Scan for the cell matching the given text and deliver its [X, Y] coordinate at center. 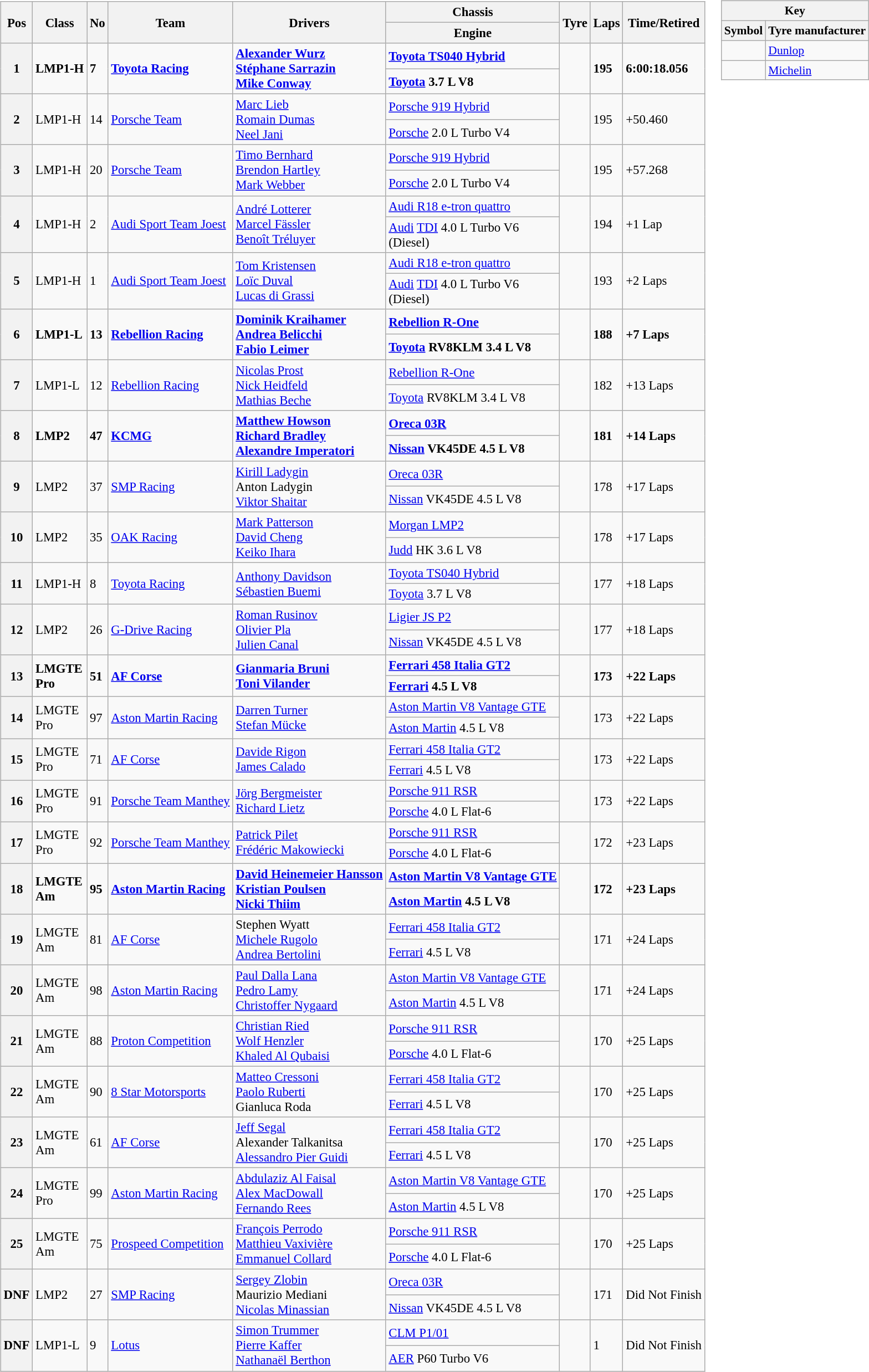
Time/Retired [664, 22]
75 [98, 1244]
19 [17, 940]
+14 Laps [664, 436]
Patrick Pilet Frédéric Makowiecki [309, 842]
Morgan LMP2 [473, 525]
97 [98, 717]
98 [98, 990]
Paul Dalla Lana Pedro Lamy Christoffer Nygaard [309, 990]
Tom Kristensen Loïc Duval Lucas di Grassi [309, 280]
17 [17, 842]
25 [17, 1244]
47 [98, 436]
Matteo Cressoni Paolo Ruberti Gianluca Roda [309, 1092]
27 [98, 1295]
18 [17, 889]
+57.268 [664, 170]
Christian Ried Wolf Henzler Khaled Al Qubaisi [309, 1041]
Tyre manufacturer [817, 30]
+13 Laps [664, 385]
Michelin [817, 70]
90 [98, 1092]
21 [17, 1041]
KCMG [171, 436]
Chassis [473, 12]
Laps [606, 22]
11 [17, 583]
Simon Trummer Pierre Kaffer Nathanaël Berthon [309, 1345]
Dunlop [817, 50]
Proton Competition [171, 1041]
23 [17, 1143]
CLM P1/01 [473, 1333]
François Perrodo Matthieu Vaxivière Emmanuel Collard [309, 1244]
Roman Rusinov Olivier Pla Julien Canal [309, 630]
Jeff Segal Alexander Talkanitsa Alessandro Pier Guidi [309, 1143]
OAK Racing [171, 537]
Drivers [309, 22]
Matthew Howson Richard Bradley Alexandre Imperatori [309, 436]
Stephen Wyatt Michele Rugolo Andrea Bertolini [309, 940]
Alexander Wurz Stéphane Sarrazin Mike Conway [309, 69]
Tyre [575, 22]
Gianmaria Bruni Toni Vilander [309, 676]
Key [795, 11]
16 [17, 801]
Judd HK 3.6 L V8 [473, 550]
+2 Laps [664, 280]
Mark Patterson David Cheng Keiko Ihara [309, 537]
Lotus [171, 1345]
Marc Lieb Romain Dumas Neel Jani [309, 120]
Pos [17, 22]
André Lotterer Marcel Fässler Benoît Tréluyer [309, 224]
+50.460 [664, 120]
37 [98, 487]
51 [98, 676]
Engine [473, 33]
G-Drive Racing [171, 630]
Team [171, 22]
Anthony Davidson Sébastien Buemi [309, 583]
AER P60 Turbo V6 [473, 1358]
Kirill Ladygin Anton Ladygin Viktor Shaitar [309, 487]
3 [17, 170]
Class [60, 22]
Darren Turner Stefan Mücke [309, 717]
61 [98, 1143]
5 [17, 280]
6:00:18.056 [664, 69]
+7 Laps [664, 334]
95 [98, 889]
+1 Lap [664, 224]
99 [98, 1194]
35 [98, 537]
No [98, 22]
David Heinemeier Hansson Kristian Poulsen Nicki Thiim [309, 889]
Prospeed Competition [171, 1244]
91 [98, 801]
4 [17, 224]
92 [98, 842]
194 [606, 224]
15 [17, 759]
Ligier JS P2 [473, 617]
Abdulaziz Al Faisal Alex MacDowall Fernando Rees [309, 1194]
193 [606, 280]
Symbol [744, 30]
26 [98, 630]
6 [17, 334]
22 [17, 1092]
8 Star Motorsports [171, 1092]
182 [606, 385]
Timo Bernhard Brendon Hartley Mark Webber [309, 170]
188 [606, 334]
Nicolas Prost Nick Heidfeld Mathias Beche [309, 385]
81 [98, 940]
88 [98, 1041]
Dominik Kraihamer Andrea Belicchi Fabio Leimer [309, 334]
Sergey Zlobin Maurizio Mediani Nicolas Minassian [309, 1295]
71 [98, 759]
Davide Rigon James Calado [309, 759]
24 [17, 1194]
10 [17, 537]
181 [606, 436]
Jörg Bergmeister Richard Lietz [309, 801]
